Find where the given text appears and provide that cell's center as (x, y) coordinate. 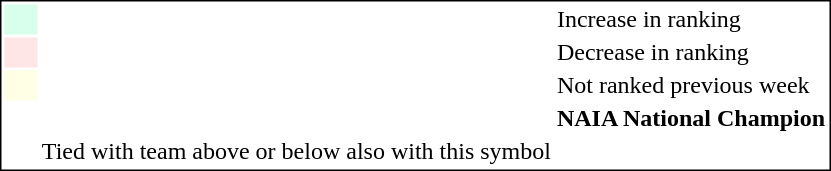
Tied with team above or below also with this symbol (296, 151)
NAIA National Champion (690, 119)
Decrease in ranking (690, 53)
Increase in ranking (690, 19)
Not ranked previous week (690, 85)
